For the text-containing cell, return its midpoint in (x, y) coordinate format. 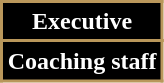
Executive (82, 22)
Coaching staff (82, 61)
